From the cell containing the given text, extract its center point as [X, Y] coordinate. 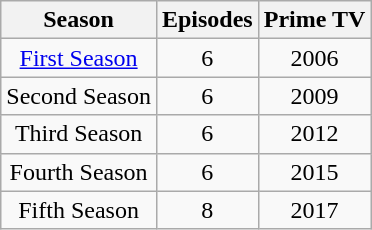
Fourth Season [79, 172]
Third Season [79, 134]
Episodes [207, 20]
2009 [314, 96]
Second Season [79, 96]
8 [207, 210]
2012 [314, 134]
Prime TV [314, 20]
2017 [314, 210]
Fifth Season [79, 210]
First Season [79, 58]
2006 [314, 58]
2015 [314, 172]
Season [79, 20]
